Return the (X, Y) coordinate for the center point of the cell that contains the specified text.  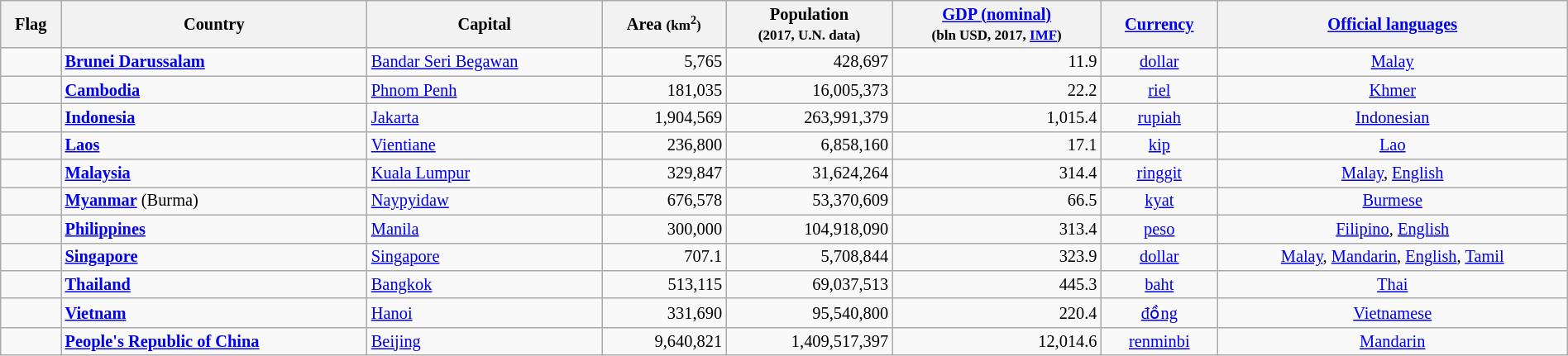
445.3 (997, 284)
Malay, English (1393, 173)
renminbi (1159, 341)
Malay (1393, 62)
Lao (1393, 145)
Burmese (1393, 201)
Bandar Seri Begawan (485, 62)
Philippines (214, 229)
Filipino, English (1393, 229)
kyat (1159, 201)
Country (214, 24)
181,035 (664, 90)
rupiah (1159, 117)
peso (1159, 229)
riel (1159, 90)
GDP (nominal)(bln USD, 2017, IMF) (997, 24)
313.4 (997, 229)
314.4 (997, 173)
Mandarin (1393, 341)
1,904,569 (664, 117)
Bangkok (485, 284)
Indonesian (1393, 117)
Vietnam (214, 312)
17.1 (997, 145)
Malay, Mandarin, English, Tamil (1393, 257)
1,015.4 (997, 117)
66.5 (997, 201)
69,037,513 (809, 284)
329,847 (664, 173)
Laos (214, 145)
Khmer (1393, 90)
Malaysia (214, 173)
đồng (1159, 312)
Currency (1159, 24)
baht (1159, 284)
Hanoi (485, 312)
Vientiane (485, 145)
Area (km2) (664, 24)
Thai (1393, 284)
5,708,844 (809, 257)
Population(2017, U.N. data) (809, 24)
513,115 (664, 284)
Brunei Darussalam (214, 62)
Manila (485, 229)
Thailand (214, 284)
Capital (485, 24)
300,000 (664, 229)
95,540,800 (809, 312)
220.4 (997, 312)
9,640,821 (664, 341)
kip (1159, 145)
323.9 (997, 257)
53,370,609 (809, 201)
Myanmar (Burma) (214, 201)
Phnom Penh (485, 90)
Beijing (485, 341)
Cambodia (214, 90)
22.2 (997, 90)
11.9 (997, 62)
1,409,517,397 (809, 341)
31,624,264 (809, 173)
People's Republic of China (214, 341)
Official languages (1393, 24)
Vietnamese (1393, 312)
104,918,090 (809, 229)
Flag (31, 24)
263,991,379 (809, 117)
236,800 (664, 145)
676,578 (664, 201)
Kuala Lumpur (485, 173)
Naypyidaw (485, 201)
5,765 (664, 62)
16,005,373 (809, 90)
6,858,160 (809, 145)
Jakarta (485, 117)
707.1 (664, 257)
Indonesia (214, 117)
331,690 (664, 312)
12,014.6 (997, 341)
428,697 (809, 62)
ringgit (1159, 173)
